Extract the (X, Y) coordinate from the center of the cell holding the provided text.  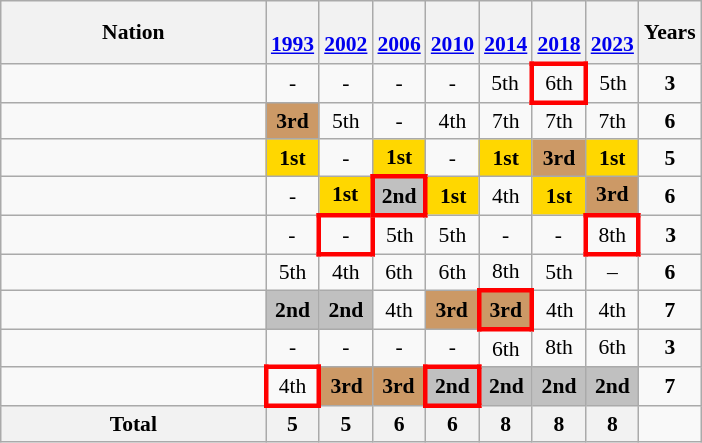
1993 (292, 32)
2014 (506, 32)
2006 (398, 32)
2002 (346, 32)
Nation (134, 32)
Total (134, 424)
2018 (558, 32)
2023 (612, 32)
Years (670, 32)
– (612, 272)
2010 (452, 32)
